Determine the (X, Y) coordinate at the center of the cell enclosing the given text.  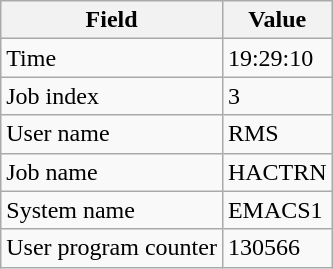
HACTRN (277, 172)
RMS (277, 134)
19:29:10 (277, 58)
System name (112, 210)
User name (112, 134)
User program counter (112, 248)
Job name (112, 172)
Field (112, 20)
Value (277, 20)
Job index (112, 96)
EMACS1 (277, 210)
130566 (277, 248)
Time (112, 58)
3 (277, 96)
